Return the [X, Y] coordinate for the center point of the cell that contains the specified text.  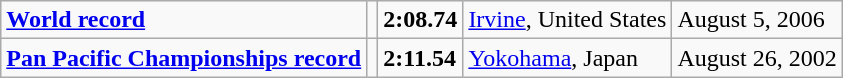
August 5, 2006 [757, 20]
August 26, 2002 [757, 58]
World record [184, 20]
Pan Pacific Championships record [184, 58]
2:11.54 [420, 58]
Irvine, United States [568, 20]
2:08.74 [420, 20]
Yokohama, Japan [568, 58]
